Output the (x, y) coordinate of the center of the cell containing the given text.  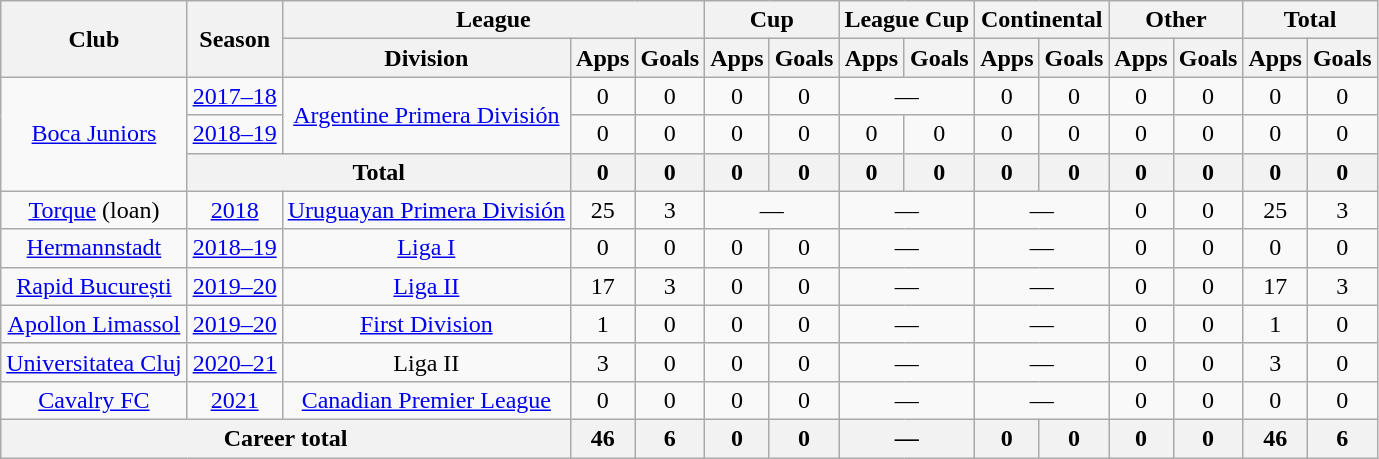
Canadian Premier League (426, 400)
Season (234, 39)
Universitatea Cluj (94, 362)
Club (94, 39)
Boca Juniors (94, 134)
First Division (426, 324)
Other (1176, 20)
Uruguayan Primera División (426, 210)
Torque (loan) (94, 210)
Cavalry FC (94, 400)
Rapid București (94, 286)
Hermannstadt (94, 248)
Cup (772, 20)
Division (426, 58)
2018 (234, 210)
Career total (286, 438)
League Cup (907, 20)
2017–18 (234, 96)
Apollon Limassol (94, 324)
League (494, 20)
2020–21 (234, 362)
Liga I (426, 248)
2021 (234, 400)
Continental (1042, 20)
Argentine Primera División (426, 115)
